Search for the cell housing the specified text and yield its [X, Y] center coordinate. 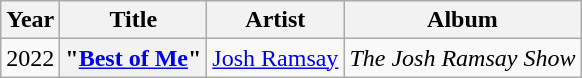
Album [462, 20]
"Best of Me" [134, 58]
Title [134, 20]
The Josh Ramsay Show [462, 58]
Year [30, 20]
Josh Ramsay [276, 58]
2022 [30, 58]
Artist [276, 20]
